Detect which cell encompasses the target text, then output its [X, Y] center coordinate. 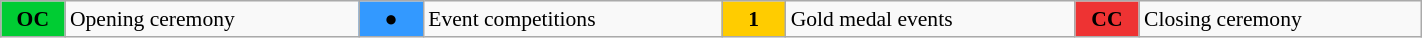
● [391, 19]
Closing ceremony [1280, 19]
Gold medal events [930, 19]
1 [754, 19]
OC [33, 19]
Event competitions [572, 19]
Opening ceremony [212, 19]
CC [1107, 19]
